Capture the cell that displays the provided text and extract its [X, Y] central coordinate. 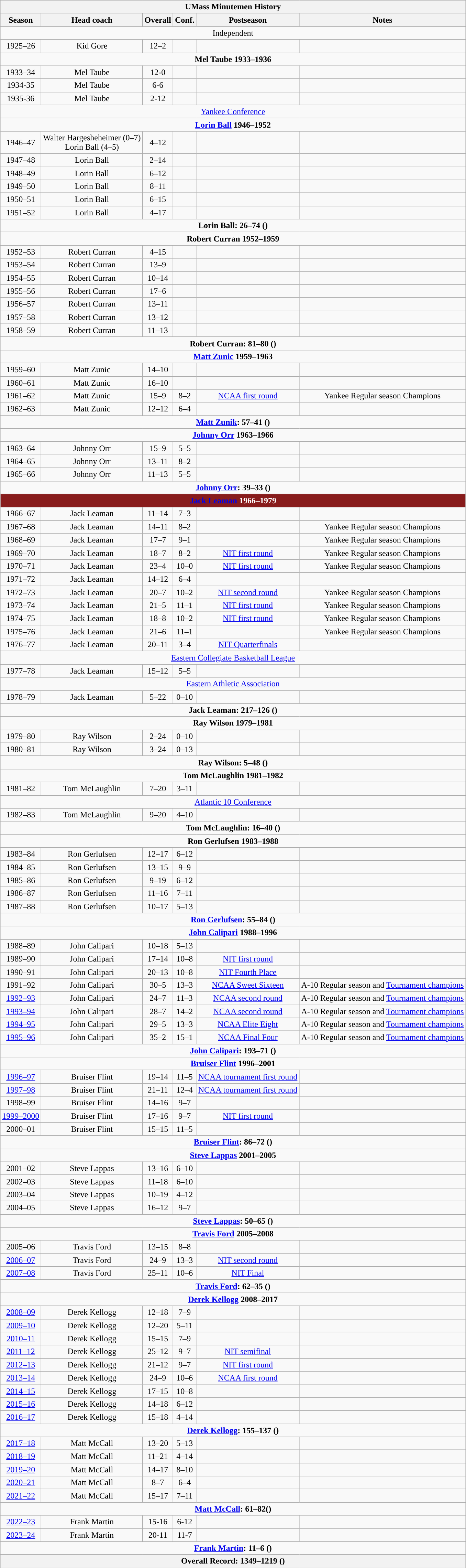
1964–65 [21, 461]
1990–91 [21, 972]
Matt Zunik: 57–41 () [233, 422]
11–21 [158, 1457]
Atlantic 10 Conference [233, 802]
11–3 [185, 998]
15–17 [158, 1496]
7–20 [158, 788]
14–18 [158, 1404]
2018–19 [21, 1457]
18–8 [158, 619]
2009–10 [21, 1325]
1993–94 [21, 1011]
Derek Kellogg 2008–2017 [233, 1299]
Bruiser Flint 1996–2001 [233, 1064]
4–15 [158, 252]
2–14 [158, 160]
John Calipari 1988–1996 [233, 933]
2023–24 [21, 1535]
NIT Final [248, 1273]
1987–88 [21, 906]
3–4 [185, 645]
21–5 [158, 605]
15–18 [158, 1417]
1958–59 [21, 330]
10–18 [158, 946]
9–1 [185, 540]
1989–90 [21, 959]
5–11 [185, 1325]
29–5 [158, 1024]
Overall [158, 20]
1994–95 [21, 1024]
Independent [233, 33]
20–11 [158, 645]
1974–75 [21, 619]
1925–26 [21, 46]
30–5 [158, 985]
2000–01 [21, 1129]
13–20 [158, 1443]
18–7 [158, 553]
2012–13 [21, 1365]
1951–52 [21, 213]
15–12 [158, 671]
1978–79 [21, 697]
UMass Minutemen History [233, 7]
Postseason [248, 20]
1935-36 [21, 98]
24–7 [158, 998]
1975–76 [21, 632]
Head coach [92, 20]
1963–64 [21, 448]
Lorin Ball: 26–74 () [233, 226]
21–11 [158, 1090]
Eastern Collegiate Basketball League [233, 658]
17–6 [158, 291]
1985–86 [21, 880]
2005–06 [21, 1247]
12–17 [158, 854]
Overall Record: 1349–1219 () [233, 1561]
13–9 [158, 265]
2001–02 [21, 1168]
Mel Taube 1933–1936 [233, 59]
Jack Leaman 1966–1979 [233, 501]
1970–71 [21, 566]
11–18 [158, 1181]
9–9 [185, 867]
Eastern Athletic Association [233, 684]
1965–66 [21, 474]
Yankee Conference [233, 111]
2-12 [158, 98]
2014–15 [21, 1391]
10–0 [185, 566]
1957–58 [21, 317]
1959–60 [21, 369]
1982–83 [21, 815]
1983–84 [21, 854]
1956–57 [21, 304]
2022–23 [21, 1522]
4–10 [185, 815]
1971–72 [21, 579]
3–11 [185, 788]
0–13 [185, 749]
NCAA Final Four [248, 1038]
2021–22 [21, 1496]
1980–81 [21, 749]
8–11 [158, 186]
2015–16 [21, 1404]
15–1 [185, 1038]
12–4 [185, 1090]
Season [21, 20]
6-6 [158, 85]
14–12 [158, 579]
1995–96 [21, 1038]
NIT Quarterfinals [248, 645]
1976–77 [21, 645]
1977–78 [21, 671]
14–17 [158, 1470]
1962–63 [21, 409]
21–12 [158, 1365]
1966–67 [21, 514]
2019–20 [21, 1470]
1933–34 [21, 72]
2–24 [158, 736]
14–16 [158, 1103]
1999–2000 [21, 1116]
16–12 [158, 1207]
12–12 [158, 409]
Steve Lappas: 50–65 () [233, 1221]
Frank Martin: 11–6 () [233, 1548]
14–11 [158, 527]
Johnny Orr: 39–33 () [233, 487]
10–19 [158, 1194]
2006–07 [21, 1260]
6–15 [158, 200]
2013–14 [21, 1378]
1950–51 [21, 200]
1992–93 [21, 998]
35–2 [158, 1038]
NIT semifinal [248, 1352]
Conf. [185, 20]
1998–99 [21, 1103]
1972–73 [21, 592]
10–14 [158, 278]
Derek Kellogg: 155–137 () [233, 1430]
23–4 [158, 566]
14–10 [158, 369]
1953–54 [21, 265]
20–7 [158, 592]
11–16 [158, 893]
1969–70 [21, 553]
1954–55 [21, 278]
1986–87 [21, 893]
2003–04 [21, 1194]
1955–56 [21, 291]
8–8 [185, 1247]
Matt Zunic 1959–1963 [233, 356]
John Calipari: 193–71 () [233, 1051]
1949–50 [21, 186]
Johnny Orr 1963–1966 [233, 435]
Travis Ford: 62–35 () [233, 1286]
25–11 [158, 1273]
25–12 [158, 1352]
Robert Curran: 81–80 () [233, 343]
17–16 [158, 1116]
17–14 [158, 959]
12–20 [158, 1325]
1961–62 [21, 396]
8–10 [185, 1470]
12–2 [158, 46]
3–24 [158, 749]
Notes [382, 20]
1968–69 [21, 540]
21–6 [158, 632]
Steve Lappas 2001–2005 [233, 1155]
1991–92 [21, 985]
Ron Gerlufsen: 55–84 () [233, 920]
2008–09 [21, 1312]
NIT Fourth Place [248, 972]
2017–18 [21, 1443]
13–16 [158, 1168]
NCAA Sweet Sixteen [248, 985]
9–20 [158, 815]
1967–68 [21, 527]
1947–48 [21, 160]
5–22 [158, 697]
Ray Wilson: 5–48 () [233, 762]
16–10 [158, 383]
2010–11 [21, 1339]
1984–85 [21, 867]
2011–12 [21, 1352]
1948–49 [21, 173]
Matt McCall: 61–82() [233, 1509]
9–19 [158, 880]
7–3 [185, 514]
13–12 [158, 317]
11–14 [158, 514]
Lorin Ball 1946–1952 [233, 125]
17–15 [158, 1391]
20-11 [158, 1535]
28–7 [158, 1011]
1952–53 [21, 252]
Travis Ford 2005–2008 [233, 1234]
2007–08 [21, 1273]
15-16 [158, 1522]
2020–21 [21, 1483]
12–18 [158, 1312]
1981–82 [21, 788]
Robert Curran 1952–1959 [233, 239]
Ron Gerlufsen 1983–1988 [233, 841]
NCAA Elite Eight [248, 1024]
2004–05 [21, 1207]
1934-35 [21, 85]
Tom McLaughlin 1981–1982 [233, 775]
1979–80 [21, 736]
8–7 [158, 1483]
1988–89 [21, 946]
Ray Wilson 1979–1981 [233, 723]
1996–97 [21, 1077]
2002–03 [21, 1181]
2016–17 [21, 1417]
1997–98 [21, 1090]
6-12 [185, 1522]
20–13 [158, 972]
11-7 [185, 1535]
17–7 [158, 540]
10–17 [158, 906]
12-0 [158, 72]
Bruiser Flint: 86–72 () [233, 1142]
4–17 [158, 213]
1973–74 [21, 605]
1946–47 [21, 142]
Jack Leaman: 217–126 () [233, 710]
14–2 [185, 1011]
Tom McLaughlin: 16–40 () [233, 828]
1960–61 [21, 383]
Walter Hargesheheimer (0–7)Lorin Ball (4–5) [92, 142]
Kid Gore [92, 46]
19–14 [158, 1077]
